For the text-containing cell, return its midpoint in [X, Y] coordinate format. 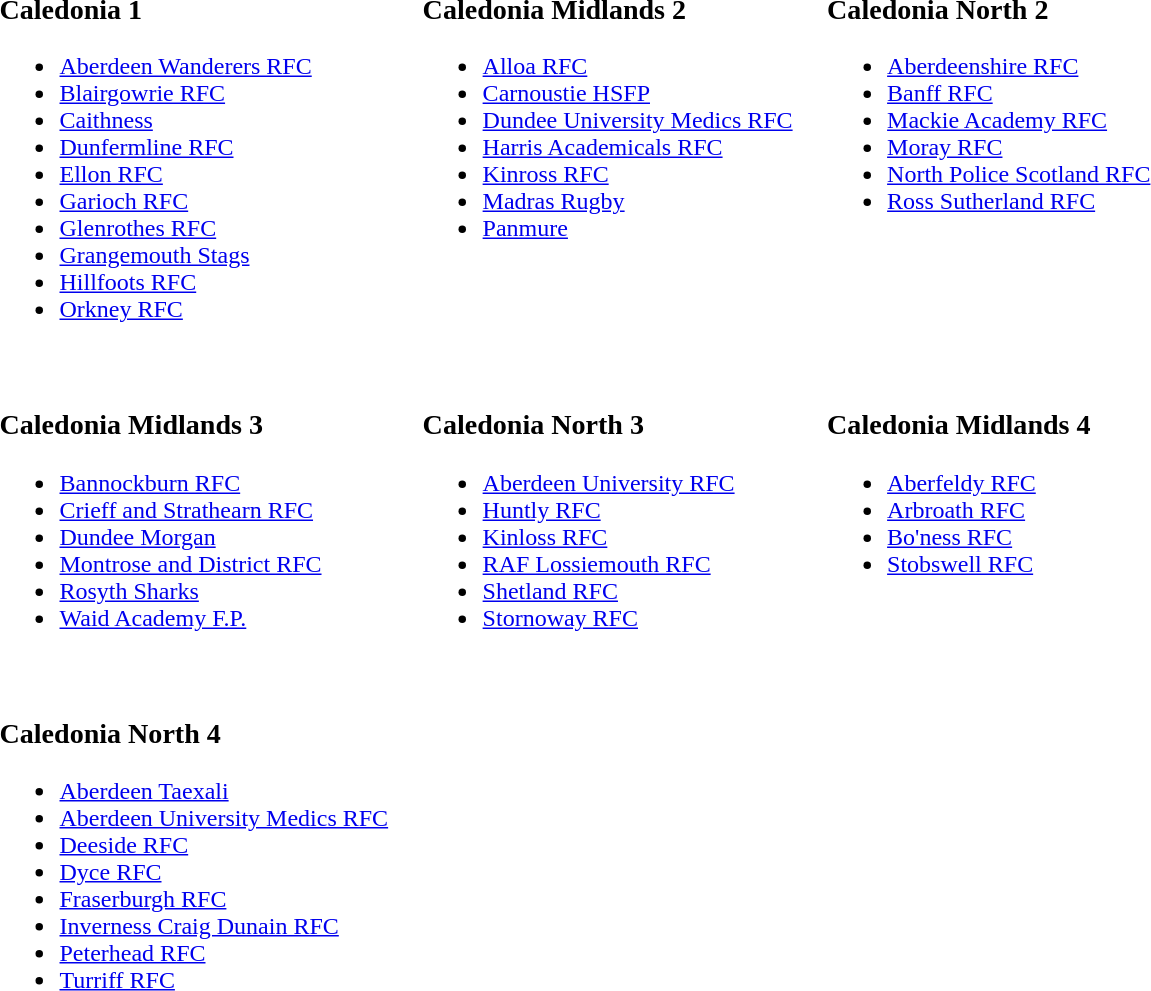
Caledonia North 3Aberdeen University RFCHuntly RFCKinloss RFCRAF Lossiemouth RFCShetland RFCStornoway RFC [608, 504]
